Return the (x, y) coordinate for the center point of the cell that contains the specified text.  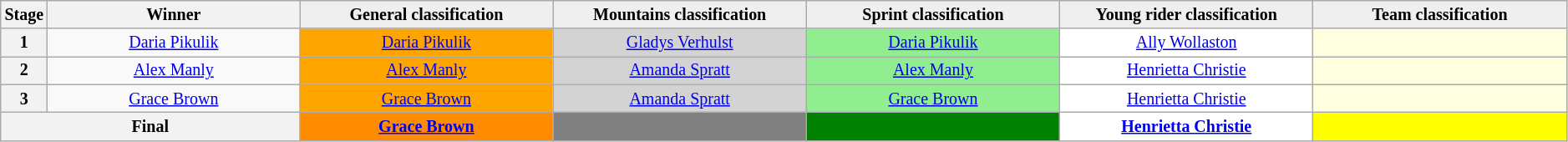
General classification (426, 15)
2 (24, 70)
Mountains classification (680, 15)
3 (24, 99)
Winner (174, 15)
Final (150, 127)
1 (24, 43)
Gladys Verhulst (680, 43)
Stage (24, 15)
Team classification (1440, 15)
Sprint classification (932, 15)
Ally Wollaston (1186, 43)
Young rider classification (1186, 15)
